Locate the cell with the specified text and output its [x, y] center coordinate. 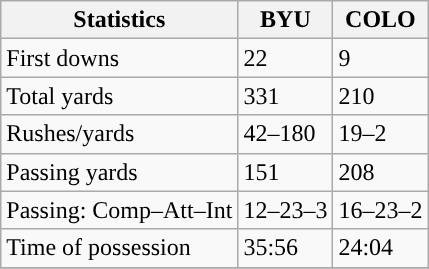
Statistics [120, 20]
Total yards [120, 96]
Passing: Comp–Att–Int [120, 210]
35:56 [286, 248]
COLO [380, 20]
22 [286, 58]
9 [380, 58]
Time of possession [120, 248]
Rushes/yards [120, 134]
Passing yards [120, 172]
331 [286, 96]
24:04 [380, 248]
42–180 [286, 134]
16–23–2 [380, 210]
12–23–3 [286, 210]
151 [286, 172]
210 [380, 96]
BYU [286, 20]
First downs [120, 58]
19–2 [380, 134]
208 [380, 172]
